Detect which cell encompasses the target text, then output its [x, y] center coordinate. 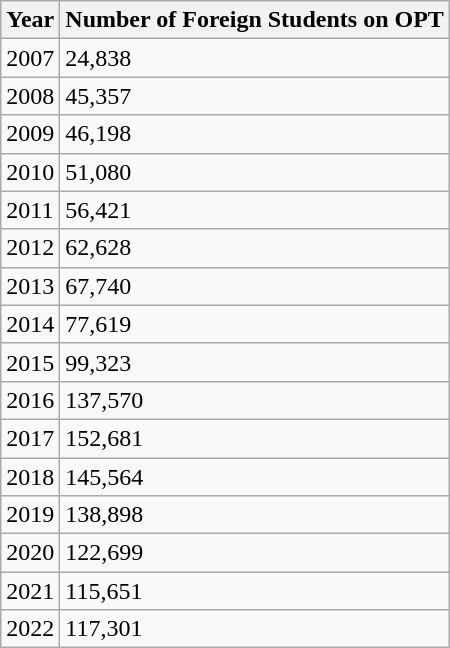
2014 [30, 324]
2015 [30, 362]
152,681 [255, 438]
Year [30, 20]
77,619 [255, 324]
137,570 [255, 400]
2017 [30, 438]
24,838 [255, 58]
2016 [30, 400]
2008 [30, 96]
Number of Foreign Students on OPT [255, 20]
2019 [30, 515]
46,198 [255, 134]
2010 [30, 172]
2020 [30, 553]
122,699 [255, 553]
2009 [30, 134]
138,898 [255, 515]
2018 [30, 477]
2011 [30, 210]
145,564 [255, 477]
45,357 [255, 96]
56,421 [255, 210]
2021 [30, 591]
62,628 [255, 248]
67,740 [255, 286]
51,080 [255, 172]
117,301 [255, 629]
2007 [30, 58]
2012 [30, 248]
99,323 [255, 362]
115,651 [255, 591]
2022 [30, 629]
2013 [30, 286]
